From the cell containing the given text, extract its center point as [X, Y] coordinate. 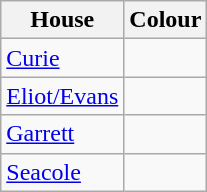
Curie [62, 58]
House [62, 20]
Colour [166, 20]
Eliot/Evans [62, 96]
Seacole [62, 172]
Garrett [62, 134]
